Detect which cell encompasses the target text, then output its [X, Y] center coordinate. 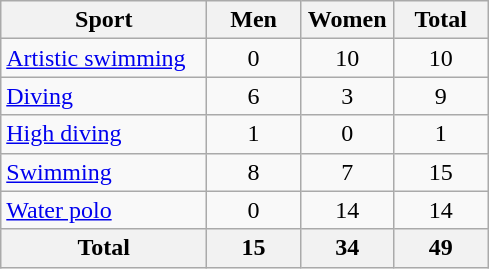
49 [441, 248]
Water polo [104, 210]
Diving [104, 96]
9 [441, 96]
Swimming [104, 172]
Men [254, 20]
6 [254, 96]
High diving [104, 134]
3 [347, 96]
Women [347, 20]
Sport [104, 20]
8 [254, 172]
Artistic swimming [104, 58]
7 [347, 172]
34 [347, 248]
